Scan for the cell matching the given text and deliver its (x, y) coordinate at center. 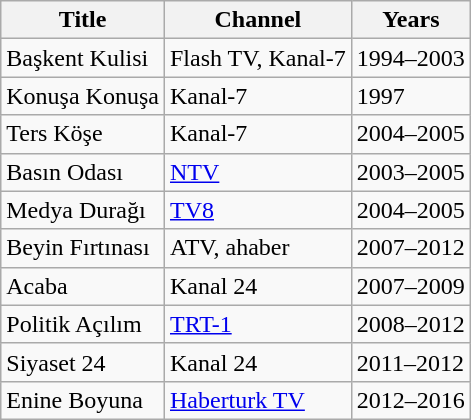
Medya Durağı (83, 210)
Beyin Fırtınası (83, 248)
Title (83, 20)
ATV, ahaber (258, 248)
NTV (258, 172)
Başkent Kulisi (83, 58)
2012–2016 (410, 400)
2007–2009 (410, 286)
Acaba (83, 286)
2011–2012 (410, 362)
1997 (410, 96)
Enine Boyuna (83, 400)
Ters Köşe (83, 134)
2008–2012 (410, 324)
Channel (258, 20)
Basın Odası (83, 172)
Flash TV, Kanal-7 (258, 58)
Siyaset 24 (83, 362)
TRT-1 (258, 324)
Years (410, 20)
Politik Açılım (83, 324)
Haberturk TV (258, 400)
2003–2005 (410, 172)
1994–2003 (410, 58)
Konuşa Konuşa (83, 96)
2007–2012 (410, 248)
TV8 (258, 210)
